Locate the cell with the specified text and output its (X, Y) center coordinate. 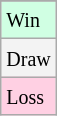
Win (28, 20)
Draw (28, 58)
Loss (28, 96)
